Detect which cell encompasses the target text, then output its (X, Y) center coordinate. 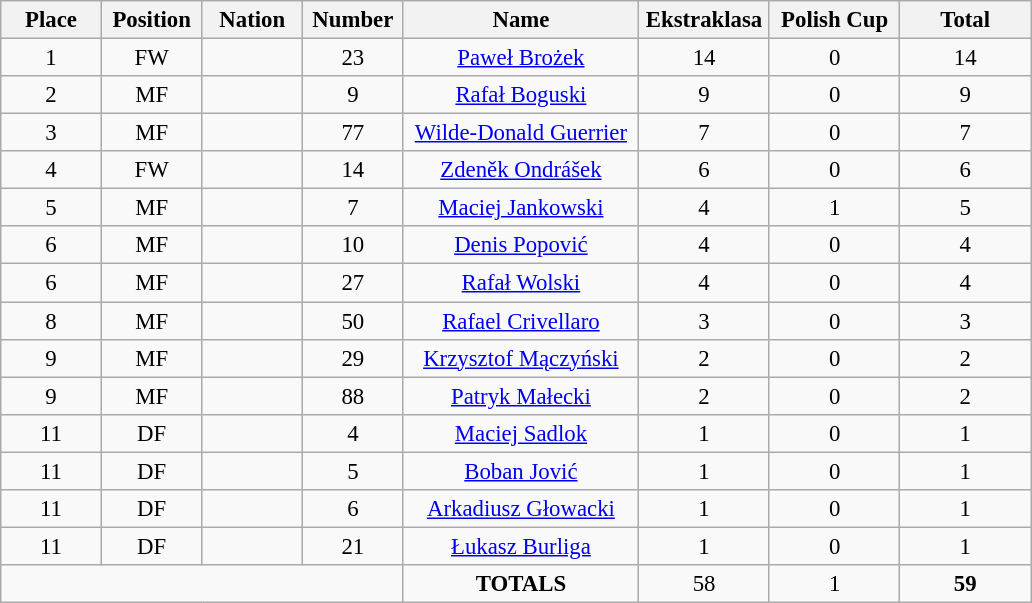
Wilde-Donald Guerrier (521, 133)
59 (966, 584)
Ekstraklasa (704, 20)
Maciej Sadlok (521, 433)
Name (521, 20)
Arkadiusz Głowacki (521, 509)
Rafał Boguski (521, 95)
Position (152, 20)
10 (354, 245)
Paweł Brożek (521, 58)
Nation (252, 20)
Rafał Wolski (521, 283)
23 (354, 58)
21 (354, 546)
Polish Cup (834, 20)
Krzysztof Mączyński (521, 358)
Rafael Crivellaro (521, 321)
Łukasz Burliga (521, 546)
88 (354, 396)
77 (354, 133)
Total (966, 20)
Boban Jović (521, 471)
8 (52, 321)
Number (354, 20)
Place (52, 20)
27 (354, 283)
TOTALS (521, 584)
Denis Popović (521, 245)
Patryk Małecki (521, 396)
58 (704, 584)
29 (354, 358)
50 (354, 321)
Zdeněk Ondrášek (521, 170)
Maciej Jankowski (521, 208)
